Capture the cell that displays the provided text and extract its (X, Y) central coordinate. 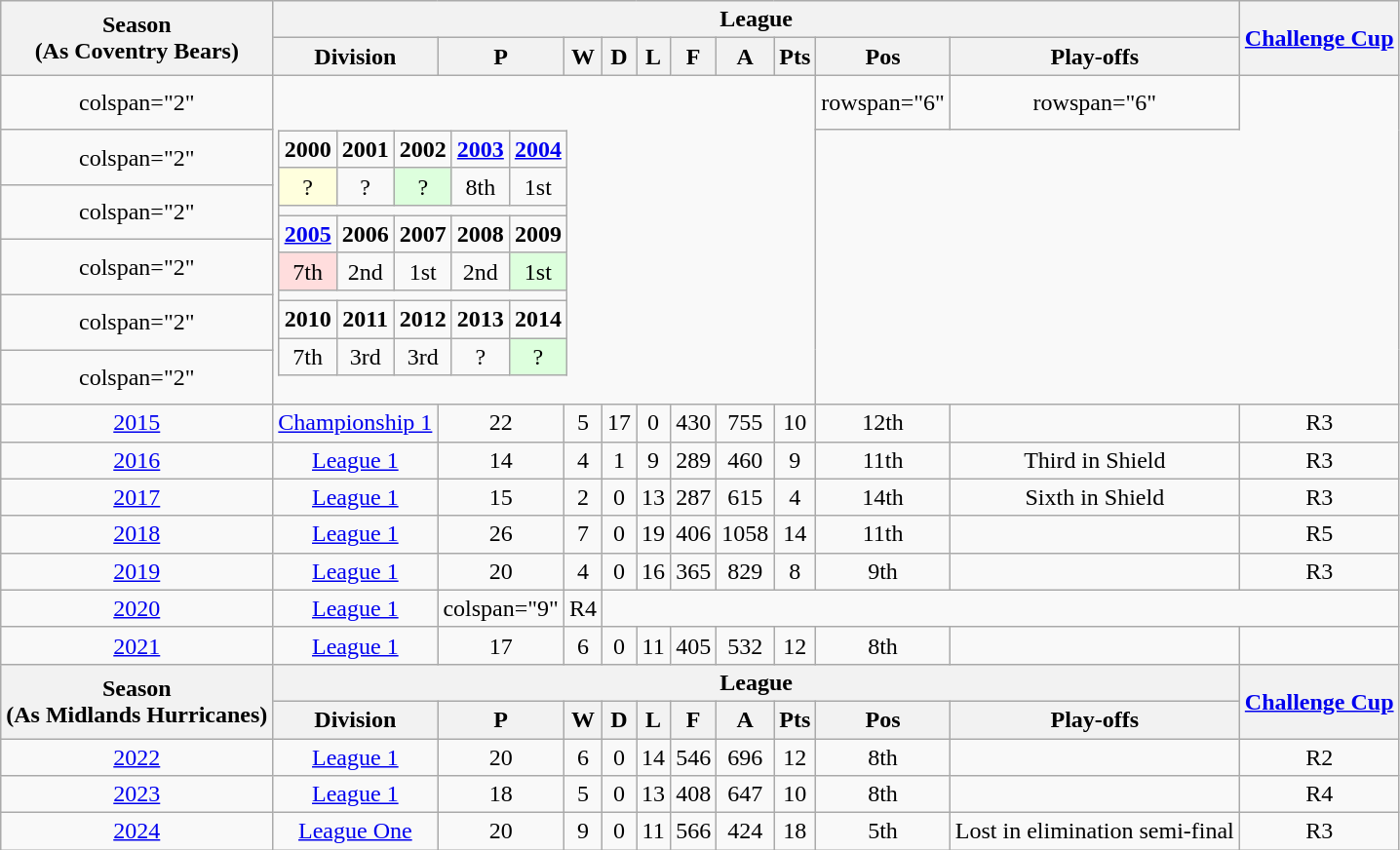
12th (883, 423)
2007 (423, 234)
19 (653, 534)
2006 (365, 234)
532 (745, 645)
2004 (538, 149)
406 (694, 534)
2001 (365, 149)
408 (694, 794)
755 (745, 423)
22 (501, 423)
647 (745, 794)
2003 (480, 149)
5th (883, 831)
8 (796, 571)
2023 (136, 794)
2022 (136, 757)
2019 (136, 571)
2009 (538, 234)
2002 (423, 149)
1058 (745, 534)
colspan="9" (501, 608)
2014 (538, 320)
615 (745, 497)
460 (745, 460)
16 (653, 571)
2000 2001 2002 2003 2004 ? ? ? 8th 1st 2005 2006 2007 2008 2009 7th 2nd 1st 2nd 1st 2010 2011 2012 2013 2014 7th 3rd 3rd ? ? (544, 240)
2011 (365, 320)
405 (694, 645)
2013 (480, 320)
546 (694, 757)
424 (745, 831)
365 (694, 571)
Season(As Coventry Bears) (136, 38)
287 (694, 497)
829 (745, 571)
2005 (308, 234)
Championship 1 (355, 423)
2018 (136, 534)
R5 (1319, 534)
2008 (480, 234)
26 (501, 534)
2021 (136, 645)
7 (583, 534)
566 (694, 831)
2017 (136, 497)
Lost in elimination semi-final (1094, 831)
2016 (136, 460)
Third in Shield (1094, 460)
League One (355, 831)
Sixth in Shield (1094, 497)
2000 (308, 149)
430 (694, 423)
2012 (423, 320)
1 (618, 460)
289 (694, 460)
R2 (1319, 757)
2020 (136, 608)
2015 (136, 423)
Season(As Midlands Hurricanes) (136, 701)
2010 (308, 320)
14th (883, 497)
15 (501, 497)
2 (583, 497)
9th (883, 571)
2024 (136, 831)
696 (745, 757)
